Locate the cell with the specified text and output its (x, y) center coordinate. 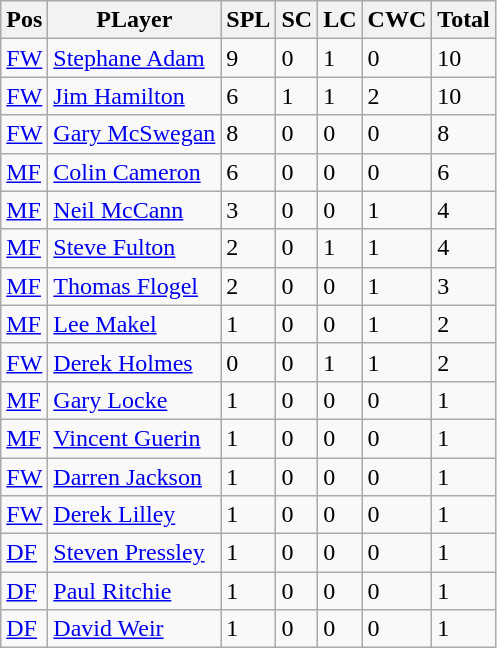
Colin Cameron (134, 172)
CWC (397, 20)
Derek Holmes (134, 362)
David Weir (134, 629)
Darren Jackson (134, 477)
PLayer (134, 20)
Pos (24, 20)
Thomas Flogel (134, 286)
Vincent Guerin (134, 438)
Derek Lilley (134, 515)
Paul Ritchie (134, 591)
9 (248, 58)
Lee Makel (134, 324)
Steve Fulton (134, 248)
Total (464, 20)
Jim Hamilton (134, 96)
Gary McSwegan (134, 134)
Gary Locke (134, 400)
Stephane Adam (134, 58)
SPL (248, 20)
LC (340, 20)
SC (297, 20)
Neil McCann (134, 210)
Steven Pressley (134, 553)
